Return the [X, Y] coordinate for the center point of the cell that contains the specified text.  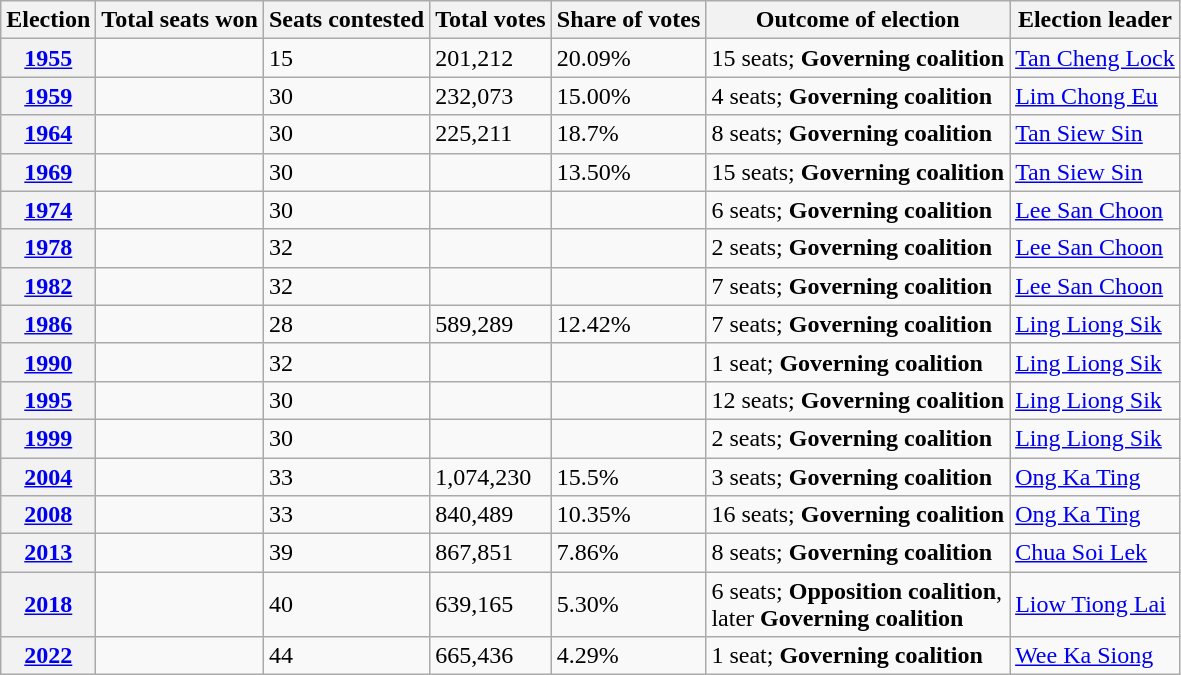
1990 [48, 362]
Outcome of election [858, 20]
28 [346, 324]
15.5% [628, 477]
1969 [48, 172]
1955 [48, 58]
2013 [48, 553]
1974 [48, 210]
1999 [48, 438]
12 seats; Governing coalition [858, 400]
6 seats; Opposition coalition, later Governing coalition [858, 604]
44 [346, 656]
Chua Soi Lek [1096, 553]
840,489 [491, 515]
Seats contested [346, 20]
665,436 [491, 656]
1978 [48, 248]
225,211 [491, 134]
13.50% [628, 172]
10.35% [628, 515]
Election leader [1096, 20]
232,073 [491, 96]
6 seats; Governing coalition [858, 210]
Total seats won [180, 20]
2004 [48, 477]
20.09% [628, 58]
2008 [48, 515]
1964 [48, 134]
7.86% [628, 553]
4 seats; Governing coalition [858, 96]
867,851 [491, 553]
39 [346, 553]
Lim Chong Eu [1096, 96]
Election [48, 20]
Wee Ka Siong [1096, 656]
2018 [48, 604]
1959 [48, 96]
1995 [48, 400]
639,165 [491, 604]
1986 [48, 324]
Total votes [491, 20]
Liow Tiong Lai [1096, 604]
1982 [48, 286]
3 seats; Governing coalition [858, 477]
1,074,230 [491, 477]
Share of votes [628, 20]
15.00% [628, 96]
18.7% [628, 134]
589,289 [491, 324]
15 [346, 58]
40 [346, 604]
16 seats; Governing coalition [858, 515]
2022 [48, 656]
4.29% [628, 656]
5.30% [628, 604]
201,212 [491, 58]
Tan Cheng Lock [1096, 58]
12.42% [628, 324]
